Output the [x, y] coordinate of the center of the cell containing the given text.  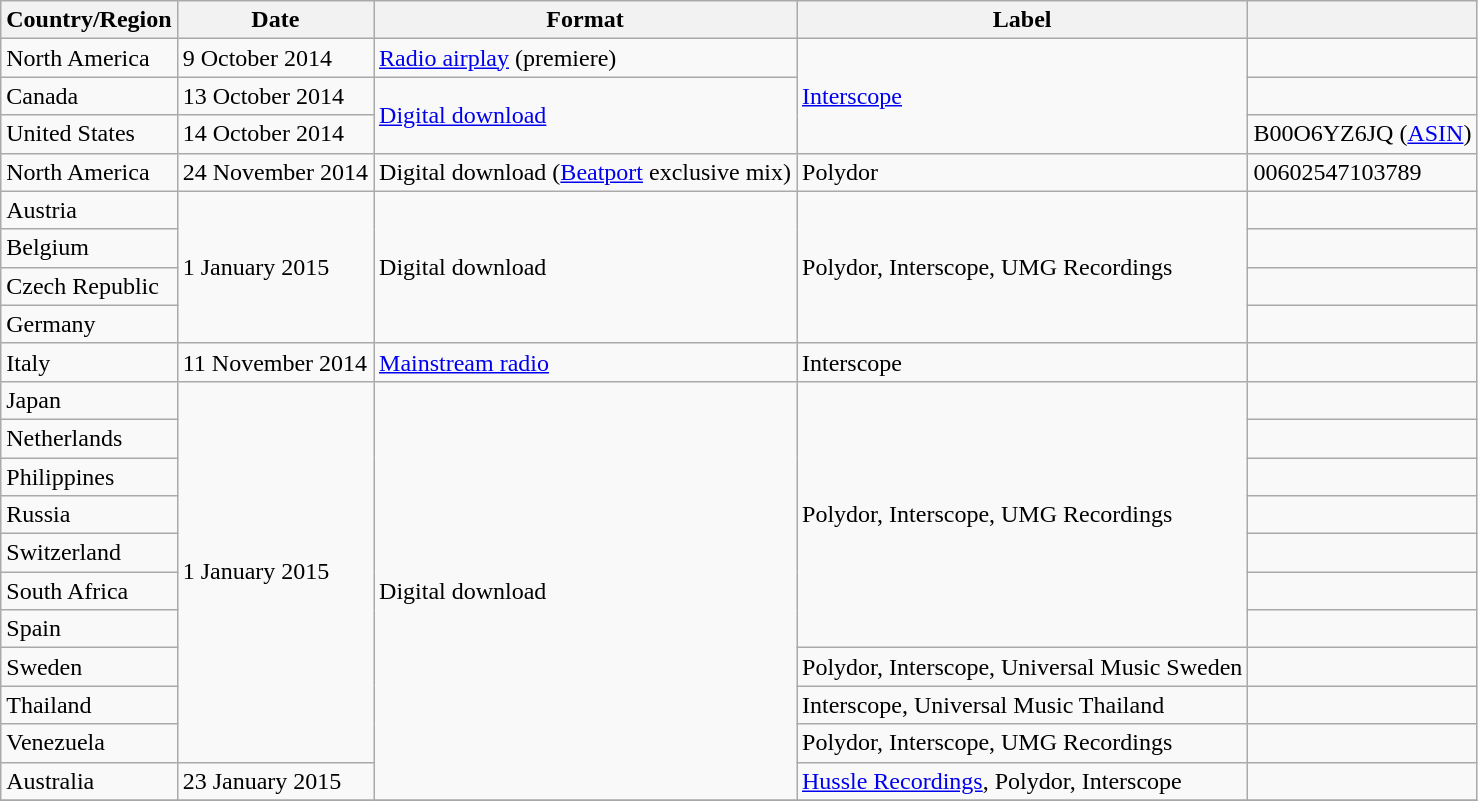
Philippines [89, 477]
24 November 2014 [275, 172]
B00O6YZ6JQ (ASIN) [1362, 134]
Hussle Recordings, Polydor, Interscope [1022, 781]
Austria [89, 210]
Mainstream radio [586, 362]
23 January 2015 [275, 781]
9 October 2014 [275, 58]
Format [586, 20]
Belgium [89, 248]
Country/Region [89, 20]
11 November 2014 [275, 362]
Thailand [89, 705]
Digital download (Beatport exclusive mix) [586, 172]
Italy [89, 362]
Sweden [89, 667]
Label [1022, 20]
13 October 2014 [275, 96]
Polydor, Interscope, Universal Music Sweden [1022, 667]
14 October 2014 [275, 134]
Venezuela [89, 743]
Canada [89, 96]
South Africa [89, 591]
Japan [89, 400]
Netherlands [89, 438]
Spain [89, 629]
Czech Republic [89, 286]
Australia [89, 781]
Germany [89, 324]
United States [89, 134]
Switzerland [89, 553]
Polydor [1022, 172]
Date [275, 20]
Radio airplay (premiere) [586, 58]
00602547103789 [1362, 172]
Interscope, Universal Music Thailand [1022, 705]
Russia [89, 515]
